For the text-containing cell, return its midpoint in [x, y] coordinate format. 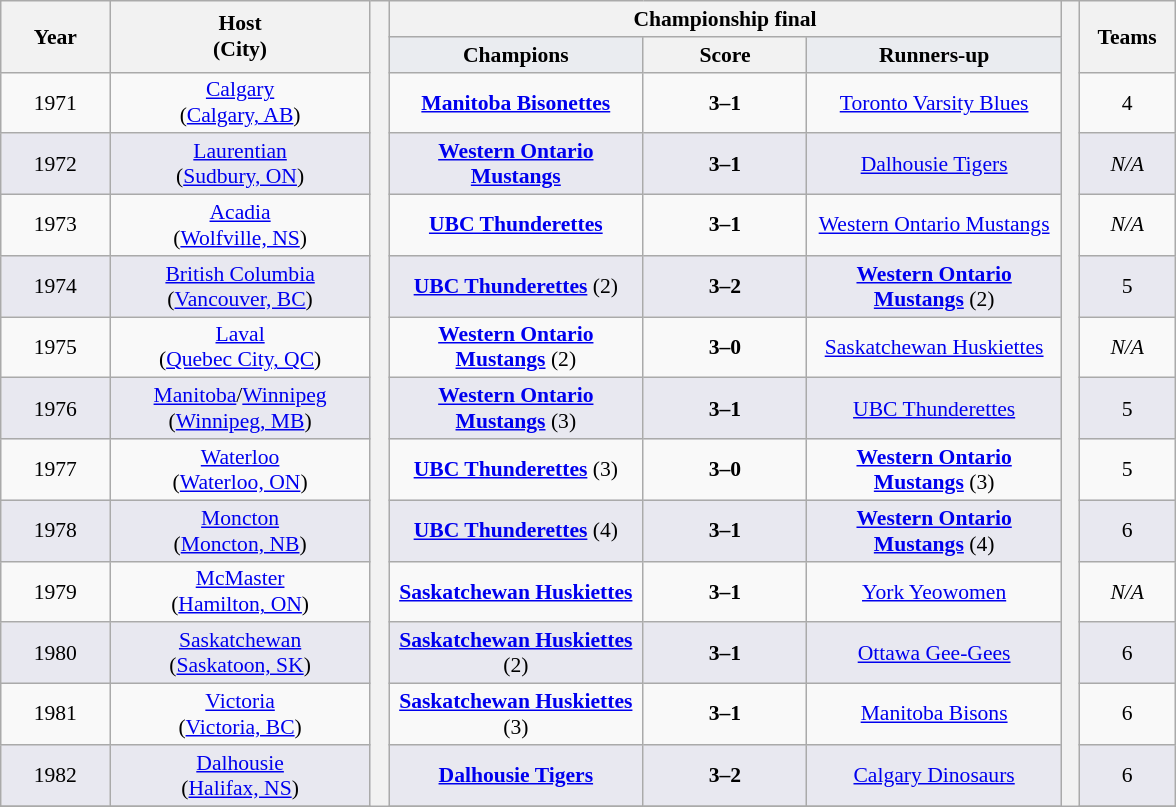
Victoria(Victoria, BC) [240, 714]
Laurentian(Sudbury, ON) [240, 164]
British Columbia(Vancouver, BC) [240, 286]
Acadia(Wolfville, NS) [240, 226]
UBC Thunderettes (4) [516, 530]
Championship final [724, 19]
York Yeowomen [934, 592]
Saskatchewan Huskiettes (3) [516, 714]
Saskatchewan(Saskatoon, SK) [240, 654]
1975 [56, 348]
UBC Thunderettes (2) [516, 286]
Manitoba Bisons [934, 714]
Host(City) [240, 36]
Teams [1128, 36]
1979 [56, 592]
1973 [56, 226]
Calgary Dinosaurs [934, 776]
1981 [56, 714]
Waterloo(Waterloo, ON) [240, 470]
Dalhousie(Halifax, NS) [240, 776]
Runners-up [934, 55]
1980 [56, 654]
Champions [516, 55]
Ottawa Gee-Gees [934, 654]
4 [1128, 102]
Western Ontario Mustangs (4) [934, 530]
1977 [56, 470]
1978 [56, 530]
Calgary(Calgary, AB) [240, 102]
UBC Thunderettes (3) [516, 470]
Moncton(Moncton, NB) [240, 530]
Saskatchewan Huskiettes (2) [516, 654]
1974 [56, 286]
Toronto Varsity Blues [934, 102]
1976 [56, 408]
1972 [56, 164]
Year [56, 36]
Score [725, 55]
Manitoba/Winnipeg(Winnipeg, MB) [240, 408]
Laval(Quebec City, QC) [240, 348]
1971 [56, 102]
McMaster(Hamilton, ON) [240, 592]
Manitoba Bisonettes [516, 102]
1982 [56, 776]
